Return the [X, Y] coordinate for the center point of the cell that contains the specified text.  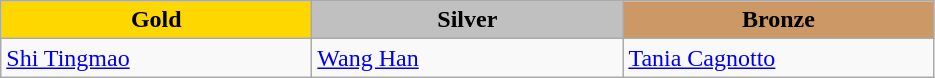
Gold [156, 20]
Bronze [778, 20]
Silver [468, 20]
Tania Cagnotto [778, 58]
Shi Tingmao [156, 58]
Wang Han [468, 58]
